Pinpoint the cell where the given text exists, returning its (X, Y) midpoint coordinate. 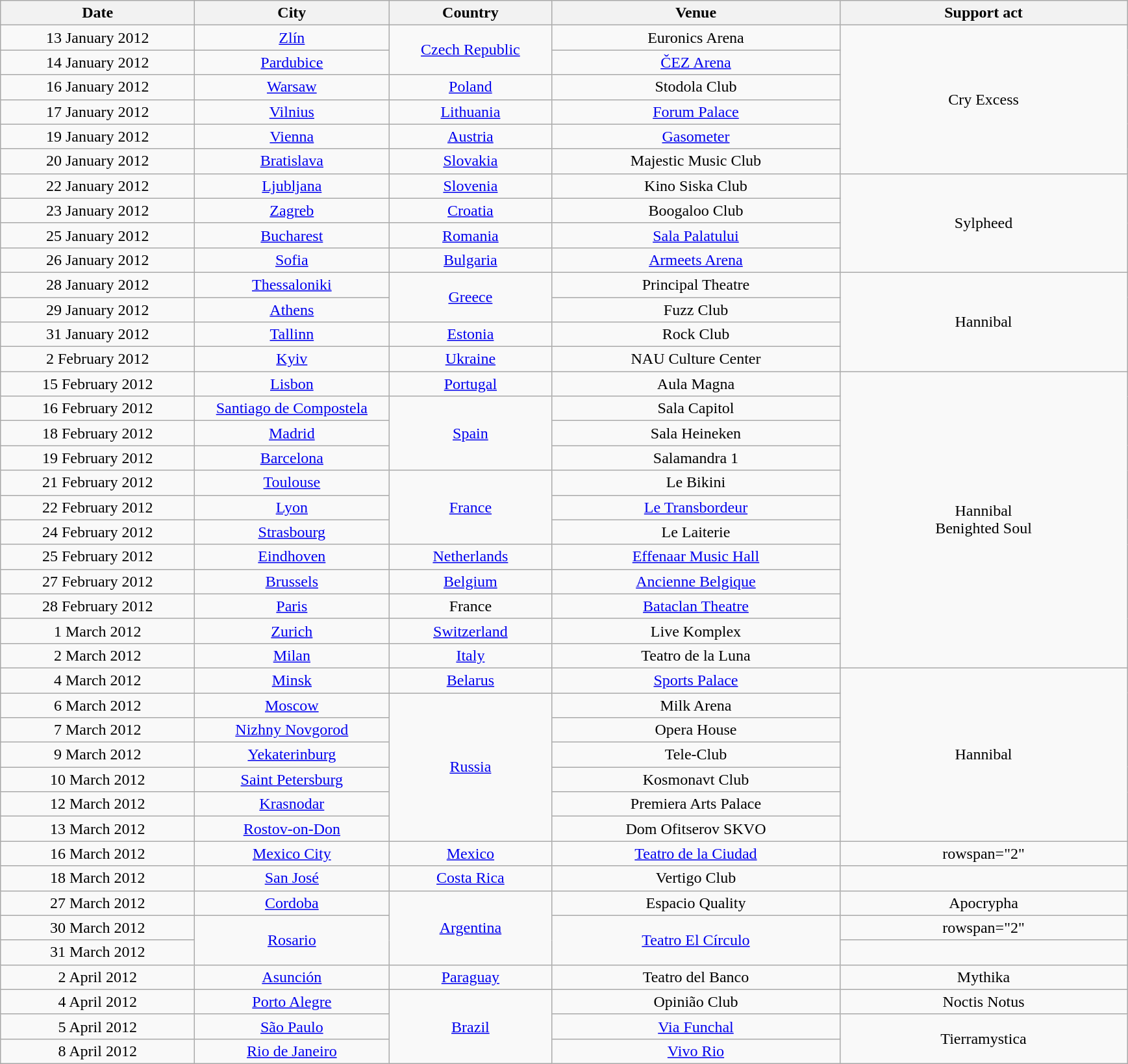
Opera House (696, 730)
Costa Rica (470, 878)
Yekaterinburg (292, 755)
Asunción (292, 977)
Brussels (292, 581)
Armeets Arena (696, 260)
Porto Alegre (292, 1002)
Sala Heineken (696, 433)
Aula Magna (696, 384)
6 March 2012 (97, 705)
19 February 2012 (97, 458)
Madrid (292, 433)
Dom Ofitserov SKVO (696, 829)
Eindhoven (292, 557)
Croatia (470, 210)
Euronics Arena (696, 38)
Zagreb (292, 210)
17 January 2012 (97, 112)
Zlín (292, 38)
Kyiv (292, 359)
25 January 2012 (97, 235)
28 February 2012 (97, 606)
Cordoba (292, 903)
Slovenia (470, 186)
Le Bikini (696, 483)
Romania (470, 235)
Milk Arena (696, 705)
31 March 2012 (97, 952)
Stodola Club (696, 87)
Effenaar Music Hall (696, 557)
Toulouse (292, 483)
21 February 2012 (97, 483)
Noctis Notus (983, 1002)
16 January 2012 (97, 87)
Strasbourg (292, 532)
29 January 2012 (97, 310)
Sala Capitol (696, 409)
Venue (696, 13)
ČEZ Arena (696, 62)
18 March 2012 (97, 878)
Minsk (292, 680)
9 March 2012 (97, 755)
23 January 2012 (97, 210)
28 January 2012 (97, 285)
Ljubljana (292, 186)
Barcelona (292, 458)
Krasnodar (292, 804)
Rosario (292, 940)
2 April 2012 (97, 977)
Argentina (470, 928)
Milan (292, 655)
Thessaloniki (292, 285)
Brazil (470, 1026)
18 February 2012 (97, 433)
Bulgaria (470, 260)
Live Komplex (696, 631)
Kosmonavt Club (696, 779)
Sports Palace (696, 680)
Paraguay (470, 977)
Country (470, 13)
Vertigo Club (696, 878)
Teatro del Banco (696, 977)
27 March 2012 (97, 903)
24 February 2012 (97, 532)
Lisbon (292, 384)
San José (292, 878)
Slovakia (470, 161)
Bataclan Theatre (696, 606)
Salamandra 1 (696, 458)
Vivo Rio (696, 1051)
27 February 2012 (97, 581)
Saint Petersburg (292, 779)
São Paulo (292, 1026)
City (292, 13)
Pardubice (292, 62)
25 February 2012 (97, 557)
Rostov-on-Don (292, 829)
Poland (470, 87)
Fuzz Club (696, 310)
Rock Club (696, 335)
Warsaw (292, 87)
5 April 2012 (97, 1026)
Russia (470, 766)
Teatro de la Luna (696, 655)
Espacio Quality (696, 903)
Apocrypha (983, 903)
19 January 2012 (97, 136)
14 January 2012 (97, 62)
4 April 2012 (97, 1002)
Le Laiterie (696, 532)
Austria (470, 136)
Ancienne Belgique (696, 581)
15 February 2012 (97, 384)
Le Transbordeur (696, 507)
Czech Republic (470, 50)
Via Funchal (696, 1026)
Sofia (292, 260)
Bratislava (292, 161)
26 January 2012 (97, 260)
Bucharest (292, 235)
Belgium (470, 581)
Kino Siska Club (696, 186)
Switzerland (470, 631)
Principal Theatre (696, 285)
Boogaloo Club (696, 210)
Zurich (292, 631)
Athens (292, 310)
Forum Palace (696, 112)
Sala Palatului (696, 235)
Moscow (292, 705)
Tallinn (292, 335)
NAU Culture Center (696, 359)
22 January 2012 (97, 186)
Majestic Music Club (696, 161)
HannibalBenighted Soul (983, 520)
Ukraine (470, 359)
Greece (470, 297)
Estonia (470, 335)
Nizhny Novgorod (292, 730)
Santiago de Compostela (292, 409)
Cry Excess (983, 99)
Netherlands (470, 557)
Mexico City (292, 854)
Belarus (470, 680)
31 January 2012 (97, 335)
Lyon (292, 507)
Tele-Club (696, 755)
Paris (292, 606)
Lithuania (470, 112)
Mexico (470, 854)
30 March 2012 (97, 928)
Tierramystica (983, 1039)
Gasometer (696, 136)
Italy (470, 655)
Opinião Club (696, 1002)
16 March 2012 (97, 854)
10 March 2012 (97, 779)
20 January 2012 (97, 161)
Vienna (292, 136)
13 January 2012 (97, 38)
2 February 2012 (97, 359)
22 February 2012 (97, 507)
7 March 2012 (97, 730)
Teatro El Círculo (696, 940)
Premiera Arts Palace (696, 804)
Rio de Janeiro (292, 1051)
Spain (470, 433)
Vilnius (292, 112)
Sylpheed (983, 223)
13 March 2012 (97, 829)
2 March 2012 (97, 655)
Date (97, 13)
Teatro de la Ciudad (696, 854)
Support act (983, 13)
1 March 2012 (97, 631)
8 April 2012 (97, 1051)
Mythika (983, 977)
12 March 2012 (97, 804)
Portugal (470, 384)
4 March 2012 (97, 680)
16 February 2012 (97, 409)
